Determine the (X, Y) coordinate at the center of the cell enclosing the given text.  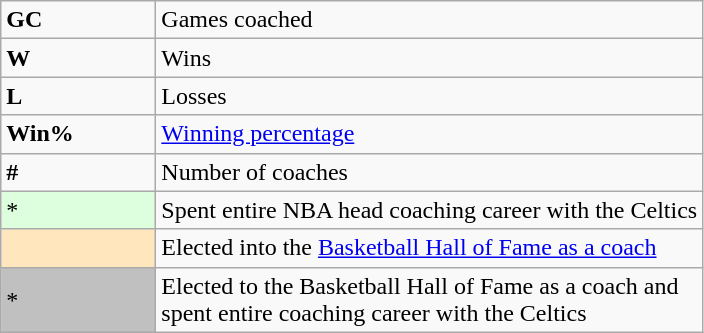
Spent entire NBA head coaching career with the Celtics (430, 210)
Elected to the Basketball Hall of Fame as a coach andspent entire coaching career with the Celtics (430, 300)
# (78, 172)
Games coached (430, 20)
Number of coaches (430, 172)
Wins (430, 58)
Losses (430, 96)
Win% (78, 134)
L (78, 96)
Elected into the Basketball Hall of Fame as a coach (430, 248)
GC (78, 20)
Winning percentage (430, 134)
W (78, 58)
